Determine the [x, y] coordinate at the center of the cell enclosing the given text.  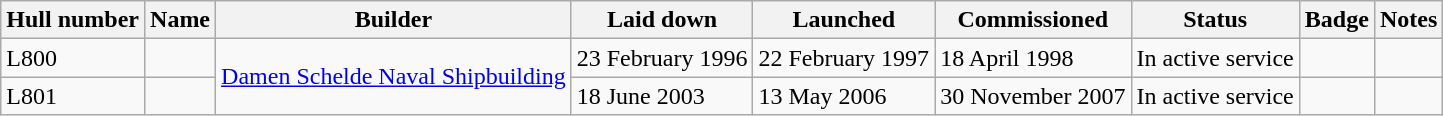
Commissioned [1033, 20]
Builder [394, 20]
L801 [73, 96]
22 February 1997 [844, 58]
23 February 1996 [662, 58]
Laid down [662, 20]
Damen Schelde Naval Shipbuilding [394, 77]
30 November 2007 [1033, 96]
Name [180, 20]
13 May 2006 [844, 96]
Notes [1408, 20]
18 June 2003 [662, 96]
L800 [73, 58]
Hull number [73, 20]
Badge [1336, 20]
18 April 1998 [1033, 58]
Status [1215, 20]
Launched [844, 20]
